Capture the cell that displays the provided text and extract its [X, Y] central coordinate. 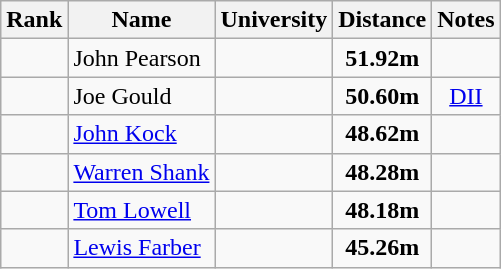
Lewis Farber [142, 248]
Notes [466, 20]
48.18m [382, 210]
University [274, 20]
John Kock [142, 134]
John Pearson [142, 58]
Joe Gould [142, 96]
Name [142, 20]
51.92m [382, 58]
48.28m [382, 172]
Distance [382, 20]
Tom Lowell [142, 210]
Warren Shank [142, 172]
50.60m [382, 96]
48.62m [382, 134]
DII [466, 96]
Rank [34, 20]
45.26m [382, 248]
